Find where the given text appears and provide that cell's center as [X, Y] coordinate. 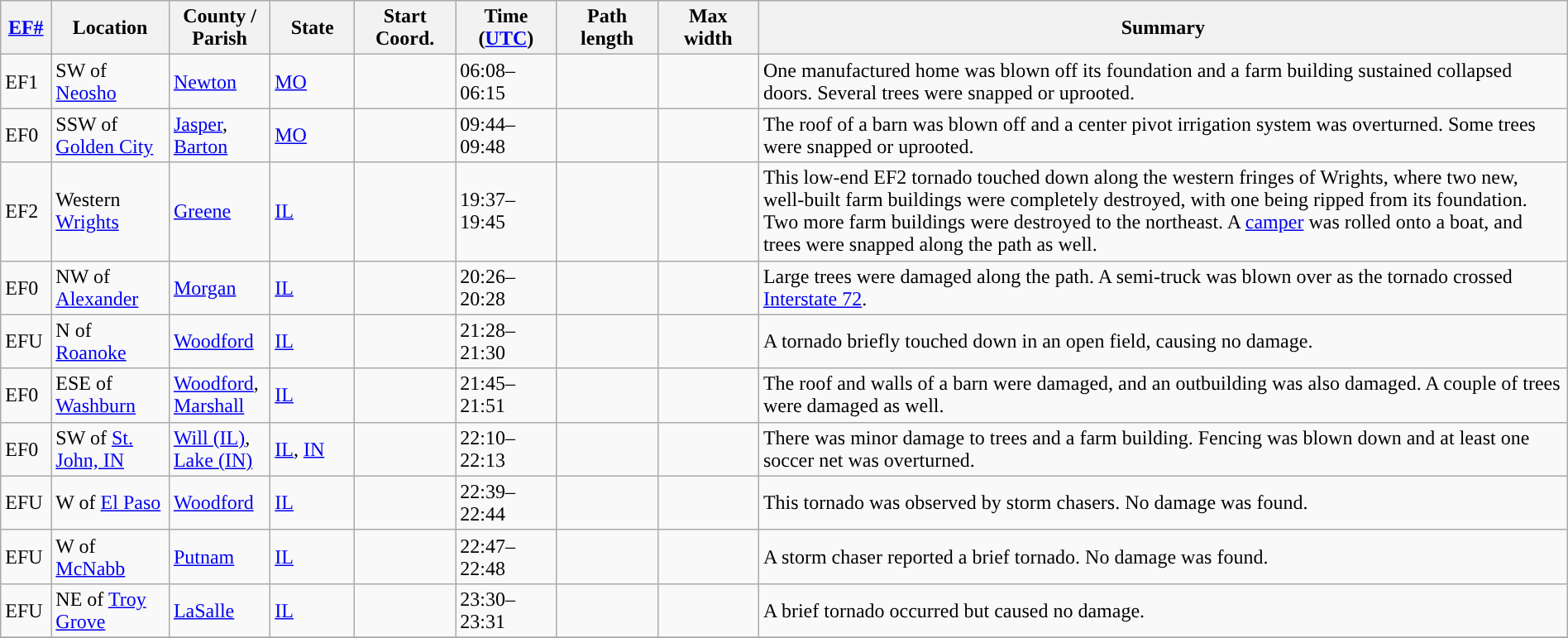
Start Coord. [405, 28]
Time (UTC) [506, 28]
A brief tornado occurred but caused no damage. [1163, 611]
Location [111, 28]
Woodford, Marshall [219, 396]
W of El Paso [111, 503]
EF2 [26, 212]
20:26–20:28 [506, 288]
EF# [26, 28]
LaSalle [219, 611]
State [313, 28]
A tornado briefly touched down in an open field, causing no damage. [1163, 341]
This tornado was observed by storm chasers. No damage was found. [1163, 503]
06:08–06:15 [506, 81]
One manufactured home was blown off its foundation and a farm building sustained collapsed doors. Several trees were snapped or uprooted. [1163, 81]
The roof of a barn was blown off and a center pivot irrigation system was overturned. Some trees were snapped or uprooted. [1163, 136]
N of Roanoke [111, 341]
ESE of Washburn [111, 396]
21:28–21:30 [506, 341]
SW of St. John, IN [111, 449]
22:47–22:48 [506, 556]
22:10–22:13 [506, 449]
SSW of Golden City [111, 136]
NW of Alexander [111, 288]
22:39–22:44 [506, 503]
Summary [1163, 28]
Western Wrights [111, 212]
NE of Troy Grove [111, 611]
A storm chaser reported a brief tornado. No damage was found. [1163, 556]
Large trees were damaged along the path. A semi-truck was blown over as the tornado crossed Interstate 72. [1163, 288]
23:30–23:31 [506, 611]
Putnam [219, 556]
09:44–09:48 [506, 136]
Newton [219, 81]
Max width [708, 28]
Morgan [219, 288]
IL, IN [313, 449]
The roof and walls of a barn were damaged, and an outbuilding was also damaged. A couple of trees were damaged as well. [1163, 396]
Will (IL), Lake (IN) [219, 449]
SW of Neosho [111, 81]
EF1 [26, 81]
Greene [219, 212]
21:45–21:51 [506, 396]
W of McNabb [111, 556]
19:37–19:45 [506, 212]
County / Parish [219, 28]
There was minor damage to trees and a farm building. Fencing was blown down and at least one soccer net was overturned. [1163, 449]
Jasper, Barton [219, 136]
Path length [607, 28]
